Provide the (X, Y) coordinate of the cell's center where the given text is located.  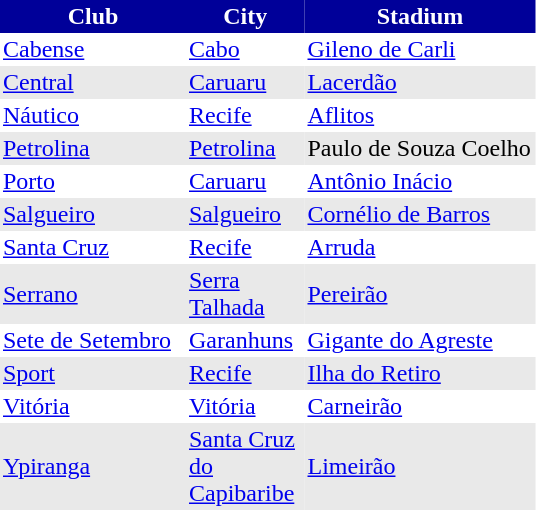
Gileno de Carli (420, 50)
City (245, 16)
Ypiranga (93, 466)
Antônio Inácio (420, 182)
Arruda (420, 248)
Paulo de Souza Coelho (420, 148)
Pereirão (420, 294)
Sete de Setembro (93, 340)
Cabense (93, 50)
Club (93, 16)
Gigante do Agreste (420, 340)
Santa Cruz do Capibaribe (245, 466)
Santa Cruz (93, 248)
Carneirão (420, 406)
Ilha do Retiro (420, 374)
Náutico (93, 116)
Cornélio de Barros (420, 214)
Limeirão (420, 466)
Central (93, 82)
Aflitos (420, 116)
Porto (93, 182)
Lacerdão (420, 82)
Sport (93, 374)
Cabo (245, 50)
Serra Talhada (245, 294)
Serrano (93, 294)
Garanhuns (245, 340)
Stadium (420, 16)
